Provide the [x, y] coordinate of the cell's center where the given text is located.  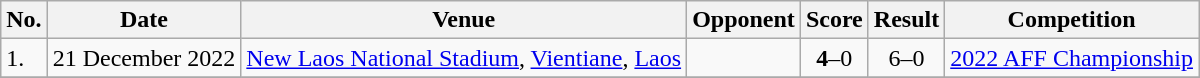
4–0 [834, 58]
Competition [1072, 20]
6–0 [906, 58]
1. [24, 58]
No. [24, 20]
Result [906, 20]
New Laos National Stadium, Vientiane, Laos [464, 58]
Score [834, 20]
Opponent [744, 20]
21 December 2022 [144, 58]
2022 AFF Championship [1072, 58]
Date [144, 20]
Venue [464, 20]
